Output the (x, y) coordinate of the center of the cell containing the given text.  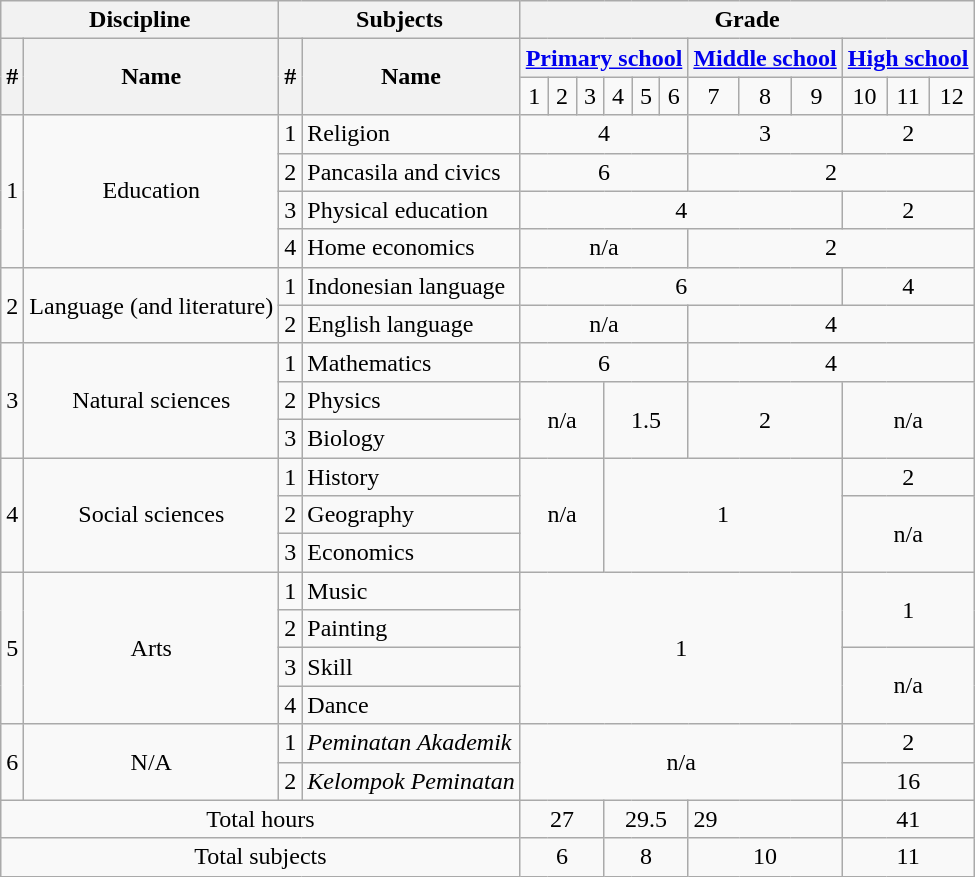
Mathematics (411, 362)
29.5 (646, 819)
Pancasila and civics (411, 172)
Kelompok Peminatan (411, 781)
41 (908, 819)
12 (952, 96)
Indonesian language (411, 286)
Economics (411, 553)
Grade (747, 20)
Peminatan Akademik (411, 743)
27 (562, 819)
Arts (152, 648)
9 (816, 96)
Natural sciences (152, 400)
29 (765, 819)
Music (411, 591)
Home economics (411, 248)
Skill (411, 667)
Geography (411, 515)
Biology (411, 438)
Dance (411, 705)
Social sciences (152, 515)
Education (152, 191)
Total subjects (260, 857)
Physics (411, 400)
16 (908, 781)
Total hours (260, 819)
Religion (411, 134)
Physical education (411, 210)
1.5 (646, 419)
7 (714, 96)
Middle school (765, 58)
English language (411, 324)
Painting (411, 629)
Primary school (604, 58)
N/A (152, 762)
Subjects (400, 20)
High school (908, 58)
Discipline (140, 20)
Language (and literature) (152, 305)
History (411, 477)
